Output the (X, Y) coordinate of the center of the cell containing the given text.  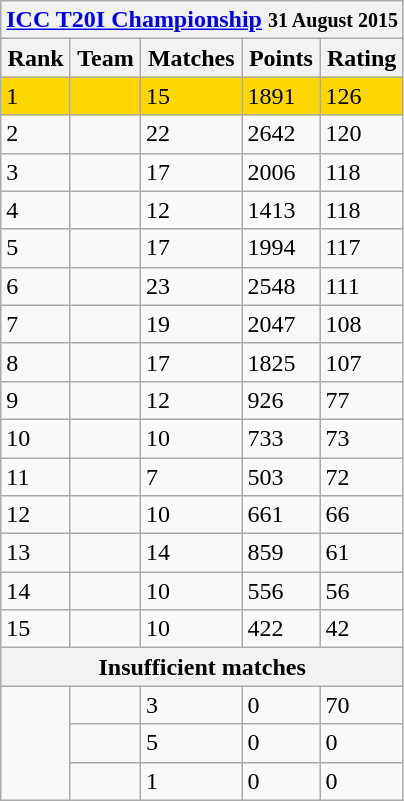
70 (362, 705)
1413 (281, 210)
Rank (36, 58)
926 (281, 400)
61 (362, 553)
111 (362, 286)
422 (281, 629)
22 (192, 134)
ICC T20I Championship 31 August 2015 (202, 20)
8 (36, 362)
117 (362, 248)
72 (362, 477)
1891 (281, 96)
11 (36, 477)
23 (192, 286)
2 (36, 134)
126 (362, 96)
19 (192, 324)
13 (36, 553)
120 (362, 134)
Matches (192, 58)
66 (362, 515)
42 (362, 629)
6 (36, 286)
556 (281, 591)
2642 (281, 134)
Insufficient matches (202, 667)
56 (362, 591)
73 (362, 438)
661 (281, 515)
107 (362, 362)
1825 (281, 362)
1994 (281, 248)
77 (362, 400)
2006 (281, 172)
9 (36, 400)
Team (105, 58)
108 (362, 324)
2548 (281, 286)
859 (281, 553)
733 (281, 438)
2047 (281, 324)
4 (36, 210)
Rating (362, 58)
503 (281, 477)
Points (281, 58)
